Capture the cell that displays the provided text and extract its (X, Y) central coordinate. 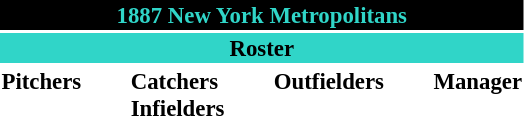
Roster (262, 48)
1887 New York Metropolitans (262, 15)
